Pinpoint the cell where the given text exists, returning its [x, y] midpoint coordinate. 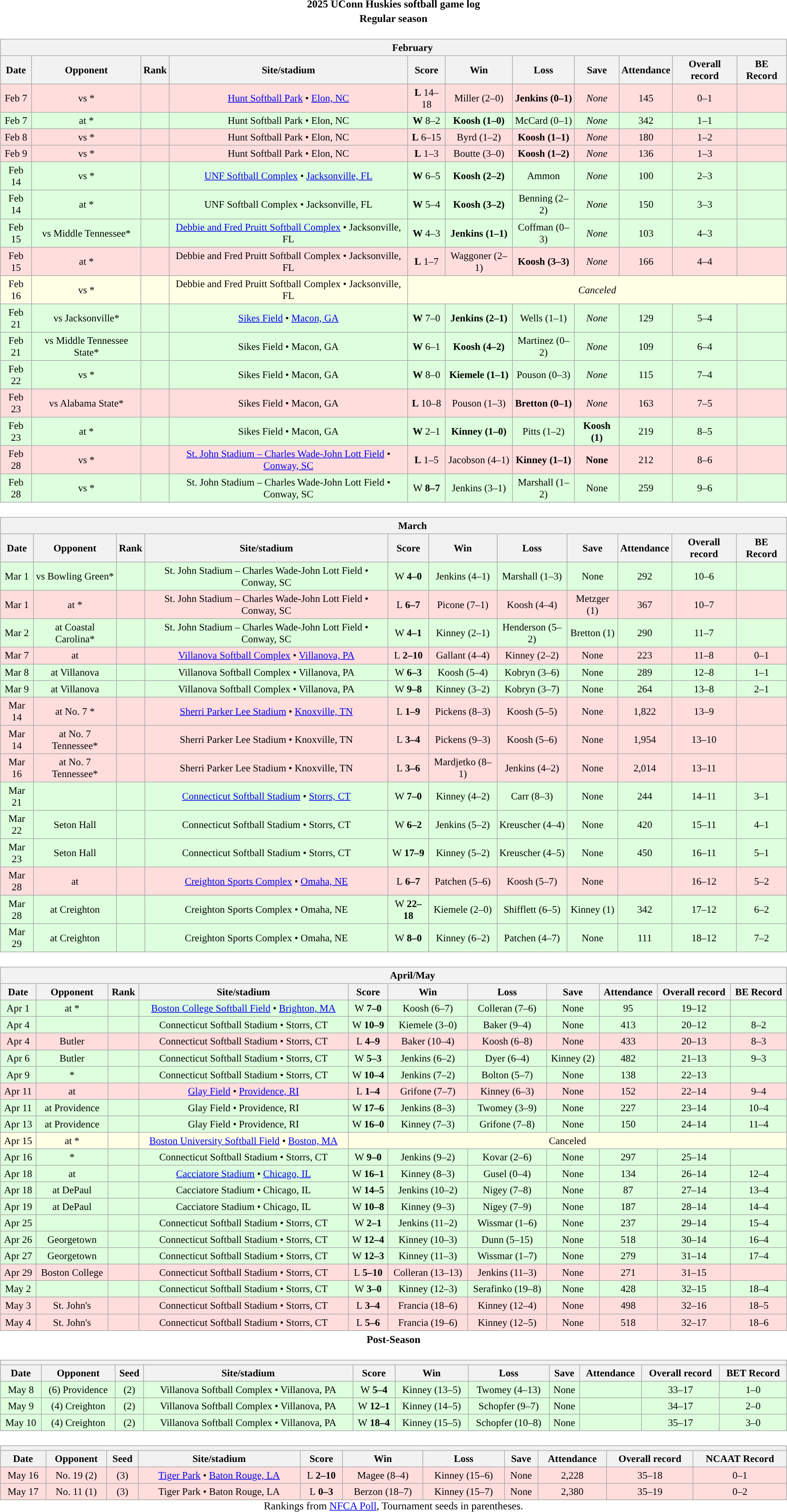
19–12 [694, 1008]
22–13 [694, 1075]
Patchen (4–7) [532, 938]
8–6 [705, 460]
Mardjetko (8–1) [463, 767]
Apr 15 [18, 1141]
264 [645, 689]
Kinney (14–5) [432, 1406]
Martinez (0–2) [544, 346]
Bretton (1) [592, 633]
Feb 22 [16, 375]
Jenkins (4–2) [532, 767]
Kinney (12–4) [507, 1306]
87 [628, 1190]
166 [646, 262]
May 8 [21, 1390]
14–4 [759, 1206]
11–4 [759, 1124]
2–0 [753, 1406]
Carr (8–3) [532, 796]
1,954 [645, 739]
Mar 16 [17, 767]
13–9 [704, 711]
Bretton (0–1) [544, 403]
McCard (0–1) [544, 121]
32–15 [694, 1289]
Feb 8 [16, 137]
13–10 [704, 739]
Koosh (6–8) [507, 1041]
Kiemele (2–0) [463, 910]
20–12 [694, 1025]
8–5 [705, 431]
Jacobson (4–1) [479, 460]
15–11 [704, 824]
L 4–9 [368, 1041]
29–14 [694, 1223]
Koosh (1–2) [544, 154]
Byrd (1–2) [479, 137]
Patchen (5–6) [463, 882]
2,014 [645, 767]
18–4 [759, 1289]
Kinney (4–2) [463, 796]
Apr 25 [18, 1223]
Kovar (2–6) [507, 1157]
18–5 [759, 1306]
2,228 [572, 1475]
Colleran (13–13) [428, 1273]
May 16 [23, 1475]
Dunn (5–15) [507, 1240]
Pickens (9–3) [463, 739]
Pouson (1–3) [479, 403]
450 [645, 853]
Kinney (6–2) [463, 938]
10–6 [704, 577]
8–3 [759, 1041]
32–16 [694, 1306]
2,380 [572, 1492]
Jenkins (6–2) [428, 1058]
vs Middle Tennessee* [86, 233]
L 6–15 [426, 137]
Kreuscher (4–5) [532, 853]
Henderson (5–2) [532, 633]
vs Jacksonville* [86, 318]
290 [645, 633]
115 [646, 375]
3–1 [762, 796]
at No. 7 * [75, 711]
Kinney (13–5) [432, 1390]
W 6–1 [426, 346]
32–17 [694, 1322]
152 [628, 1091]
Jenkins (7–2) [428, 1075]
W 6–3 [408, 672]
1–3 [705, 154]
Picone (7–1) [463, 605]
L 5–10 [368, 1273]
Nigey (7–9) [507, 1206]
W 6–5 [426, 176]
11–7 [704, 633]
NCAAT Record [740, 1459]
May 10 [21, 1422]
(6) Providence [78, 1390]
BET Record [753, 1373]
6–2 [762, 910]
16–11 [704, 853]
Kinney (15–7) [464, 1492]
Apr 26 [18, 1240]
Benning (2–2) [544, 205]
L 3–6 [408, 767]
9–4 [759, 1091]
13–8 [704, 689]
8–2 [759, 1025]
Kinney (5–2) [463, 853]
1–0 [753, 1390]
3–3 [705, 205]
Kinney (7–3) [428, 1124]
Koosh (4–2) [479, 346]
Nigey (7–8) [507, 1190]
May 2 [18, 1289]
Koosh (6–7) [428, 1008]
Kreuscher (4–4) [532, 824]
L 1–3 [426, 154]
L 5–6 [368, 1322]
Kiemele (1–1) [479, 375]
Berzon (18–7) [383, 1492]
7–4 [705, 375]
Feb 16 [16, 290]
13–11 [704, 767]
Koosh (2–2) [479, 176]
February [393, 47]
Kobryn (3–7) [532, 689]
W 17–6 [368, 1108]
May 3 [18, 1306]
vs Alabama State* [86, 403]
Wissmar (1–6) [507, 1223]
Apr 13 [18, 1124]
Kinney (8–3) [428, 1174]
3–0 [753, 1422]
Feb 9 [16, 154]
Mar 22 [17, 824]
No. 11 (1) [76, 1492]
Kinney (10–3) [428, 1240]
223 [645, 655]
Koosh (3–2) [479, 205]
Jenkins (10–2) [428, 1190]
Kinney (15–5) [432, 1422]
Pouson (0–3) [544, 375]
28–14 [694, 1206]
W 9–0 [368, 1157]
Kiemele (3–0) [428, 1025]
18–6 [759, 1322]
W 9–8 [408, 689]
4–1 [762, 824]
259 [646, 488]
2–3 [705, 176]
W 5–3 [368, 1058]
482 [628, 1058]
W 6–2 [408, 824]
Kinney (2) [573, 1058]
10–4 [759, 1108]
Jenkins (5–2) [463, 824]
16–4 [759, 1240]
Mar 8 [17, 672]
180 [646, 137]
W 16–1 [368, 1174]
21–13 [694, 1058]
W 8–2 [426, 121]
27–14 [694, 1190]
Twomey (4–13) [509, 1390]
W 4–3 [426, 233]
367 [645, 605]
Gallant (4–4) [463, 655]
Kinney (6–3) [507, 1091]
Mar 7 [17, 655]
Koosh (5–5) [532, 711]
May 9 [21, 1406]
W 10–8 [368, 1206]
Koosh (1) [596, 431]
Wells (1–1) [544, 318]
Francia (19–6) [428, 1322]
34–17 [681, 1406]
Marshall (1–3) [532, 577]
Mar 29 [17, 938]
Jenkins (1–1) [479, 233]
Kinney (9–3) [428, 1206]
26–14 [694, 1174]
Mar 23 [17, 853]
Kinney (2–2) [532, 655]
W 8–7 [426, 488]
Kobryn (3–6) [532, 672]
Baker (10–4) [428, 1041]
Mar 9 [17, 689]
Mar 21 [17, 796]
5–1 [762, 853]
March [393, 526]
Pickens (8–3) [463, 711]
Gusel (0–4) [507, 1174]
Boston University Softball Field • Boston, MA [243, 1141]
Apr 6 [18, 1058]
Koosh (4–4) [532, 605]
5–4 [705, 318]
Jenkins (11–3) [507, 1273]
134 [628, 1174]
Serafinko (19–8) [507, 1289]
433 [628, 1041]
Metzger (1) [592, 605]
vs Bowling Green* [75, 577]
13–4 [759, 1190]
Apr 9 [18, 1075]
31–15 [694, 1273]
289 [645, 672]
W 3–0 [368, 1289]
L 1–5 [426, 460]
L 14–18 [426, 98]
237 [628, 1223]
Ammon [544, 176]
Koosh (5–4) [463, 672]
Dyer (6–4) [507, 1058]
May 17 [23, 1492]
20–13 [694, 1041]
Pitts (1–2) [544, 431]
Apr 29 [18, 1273]
L 1–4 [368, 1091]
Kinney (1–0) [479, 431]
W 12–3 [368, 1256]
10–7 [704, 605]
297 [628, 1157]
227 [628, 1108]
Boutte (3–0) [479, 154]
Kinney (15–6) [464, 1475]
145 [646, 98]
Jenkins (2–1) [479, 318]
17–4 [759, 1256]
15–4 [759, 1223]
23–14 [694, 1108]
11–8 [704, 655]
Colleran (7–6) [507, 1008]
129 [646, 318]
Apr 1 [18, 1008]
5–2 [762, 882]
1,822 [645, 711]
Koosh (3–3) [544, 262]
Jenkins (8–3) [428, 1108]
Bolton (5–7) [507, 1075]
Kinney (2–1) [463, 633]
Shifflett (6–5) [532, 910]
7–2 [762, 938]
187 [628, 1206]
35–18 [650, 1475]
136 [646, 154]
Miller (2–0) [479, 98]
W 14–5 [368, 1190]
Wissmar (1–7) [507, 1256]
Jenkins (9–2) [428, 1157]
103 [646, 233]
Apr 27 [18, 1256]
W 16–0 [368, 1124]
Grifone (7–7) [428, 1091]
0–2 [740, 1492]
138 [628, 1075]
Apr 16 [18, 1157]
30–14 [694, 1240]
No. 19 (2) [76, 1475]
Francia (18–6) [428, 1306]
L 1–7 [426, 262]
12–8 [704, 672]
Kinney (12–5) [507, 1322]
Mar 2 [17, 633]
May 4 [18, 1322]
Kinney (3–2) [463, 689]
420 [645, 824]
Boston College [72, 1273]
Schopfer (9–7) [509, 1406]
14–11 [704, 796]
Jenkins (3–1) [479, 488]
W 12–1 [374, 1406]
Jenkins (0–1) [544, 98]
279 [628, 1256]
Koosh (1–1) [544, 137]
31–14 [694, 1256]
33–17 [681, 1390]
Marshall (1–2) [544, 488]
Koosh (1–0) [479, 121]
Magee (8–4) [383, 1475]
244 [645, 796]
Apr 19 [18, 1206]
6–4 [705, 346]
Twomey (3–9) [507, 1108]
212 [646, 460]
W 18–4 [374, 1422]
April/May [393, 976]
24–14 [694, 1124]
Koosh (5–7) [532, 882]
17–12 [704, 910]
Coffman (0–3) [544, 233]
9–3 [759, 1058]
Jenkins (11–2) [428, 1223]
292 [645, 577]
12–4 [759, 1174]
413 [628, 1025]
L 10–8 [426, 403]
Jenkins (4–1) [463, 577]
9–6 [705, 488]
163 [646, 403]
L 1–9 [408, 711]
W 12–4 [368, 1240]
219 [646, 431]
2–1 [762, 689]
95 [628, 1008]
4–3 [705, 233]
Baker (9–4) [507, 1025]
Kinney (1) [592, 910]
Kinney (12–3) [428, 1289]
4–4 [705, 262]
Waggoner (2–1) [479, 262]
W 10–4 [368, 1075]
16–12 [704, 882]
109 [646, 346]
111 [645, 938]
Schopfer (10–8) [509, 1422]
L 0–3 [321, 1492]
25–14 [694, 1157]
35–19 [650, 1492]
W 4–0 [408, 577]
W 17–9 [408, 853]
18–12 [704, 938]
at Coastal Carolina* [75, 633]
498 [628, 1306]
W 22–18 [408, 910]
271 [628, 1273]
35–17 [681, 1422]
W 4–1 [408, 633]
Kinney (1–1) [544, 460]
1–2 [705, 137]
7–5 [705, 403]
Koosh (5–6) [532, 739]
Grifone (7–8) [507, 1124]
vs Middle Tennessee State* [86, 346]
22–14 [694, 1091]
100 [646, 176]
428 [628, 1289]
Boston College Softball Field • Brighton, MA [243, 1008]
Kinney (11–3) [428, 1256]
W 10–9 [368, 1025]
